Output the (x, y) coordinate of the center of the cell containing the given text.  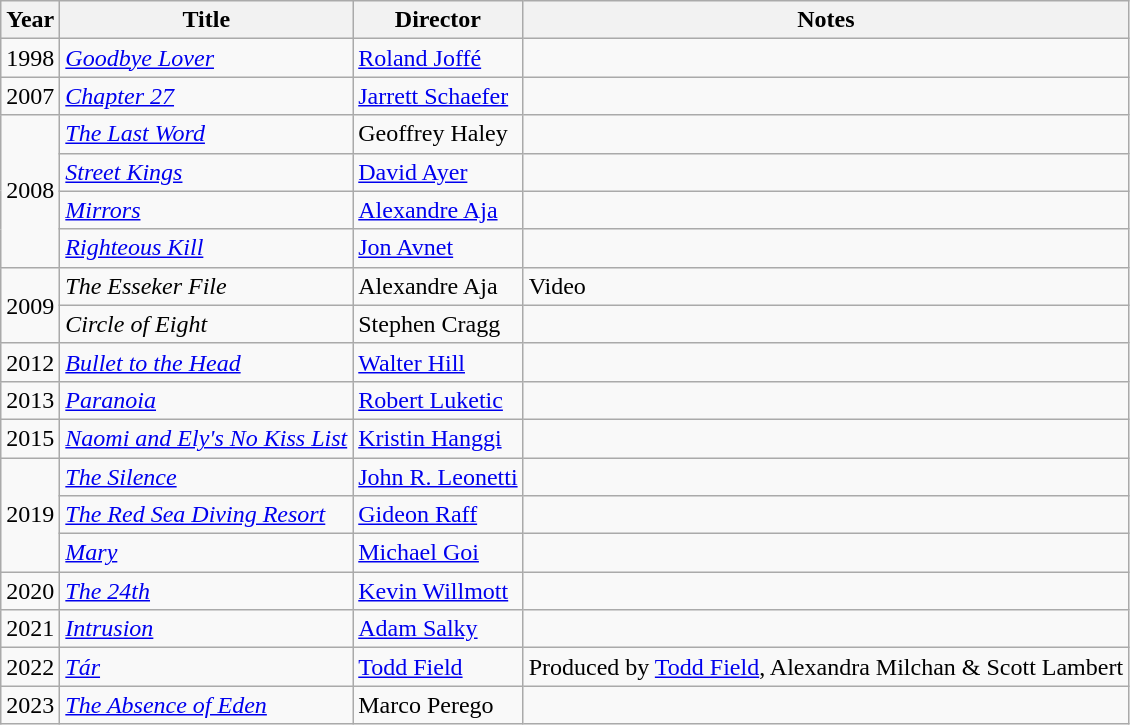
Produced by Todd Field, Alexandra Milchan & Scott Lambert (826, 667)
2021 (30, 629)
Tár (206, 667)
2007 (30, 96)
Kevin Willmott (438, 591)
Kristin Hanggi (438, 438)
Title (206, 20)
2013 (30, 400)
2009 (30, 305)
Intrusion (206, 629)
2015 (30, 438)
1998 (30, 58)
Jarrett Schaefer (438, 96)
Goodbye Lover (206, 58)
2019 (30, 515)
The Silence (206, 477)
The 24th (206, 591)
Marco Perego (438, 705)
Roland Joffé (438, 58)
Walter Hill (438, 362)
Mary (206, 553)
Mirrors (206, 210)
Jon Avnet (438, 248)
2022 (30, 667)
Stephen Cragg (438, 324)
Geoffrey Haley (438, 134)
The Esseker File (206, 286)
The Absence of Eden (206, 705)
Notes (826, 20)
John R. Leonetti (438, 477)
Street Kings (206, 172)
Michael Goi (438, 553)
Paranoia (206, 400)
Video (826, 286)
2008 (30, 191)
Righteous Kill (206, 248)
Adam Salky (438, 629)
Year (30, 20)
Chapter 27 (206, 96)
The Last Word (206, 134)
2020 (30, 591)
Director (438, 20)
Circle of Eight (206, 324)
Bullet to the Head (206, 362)
David Ayer (438, 172)
2012 (30, 362)
Gideon Raff (438, 515)
Robert Luketic (438, 400)
Todd Field (438, 667)
2023 (30, 705)
The Red Sea Diving Resort (206, 515)
Naomi and Ely's No Kiss List (206, 438)
